Provide the (X, Y) coordinate of the cell's center where the given text is located.  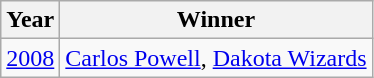
Winner (216, 20)
Carlos Powell, Dakota Wizards (216, 58)
Year (30, 20)
2008 (30, 58)
